Extract the (X, Y) coordinate from the center of the cell holding the provided text.  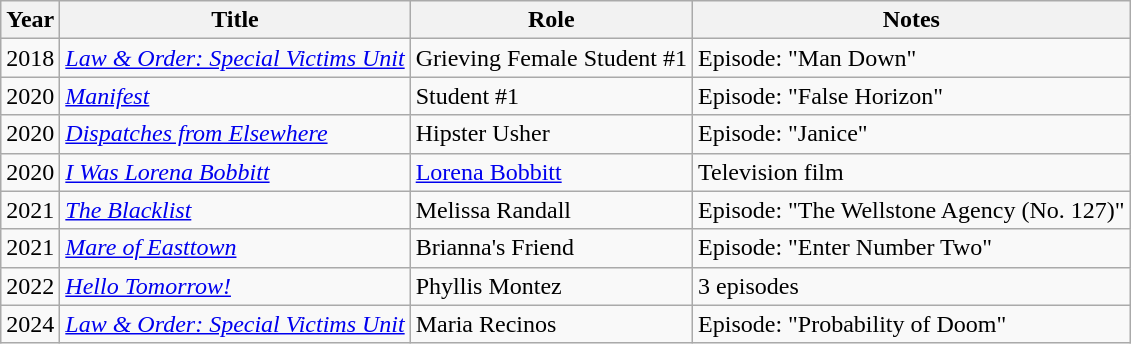
Brianna's Friend (551, 248)
2022 (30, 286)
Episode: "Janice" (912, 134)
The Blacklist (235, 210)
Dispatches from Elsewhere (235, 134)
I Was Lorena Bobbitt (235, 172)
Grieving Female Student #1 (551, 58)
Year (30, 20)
Episode: "False Horizon" (912, 96)
Hipster Usher (551, 134)
Episode: "Man Down" (912, 58)
Episode: "The Wellstone Agency (No. 127)" (912, 210)
Hello Tomorrow! (235, 286)
Phyllis Montez (551, 286)
Mare of Easttown (235, 248)
2018 (30, 58)
2024 (30, 324)
Notes (912, 20)
Melissa Randall (551, 210)
Episode: "Enter Number Two" (912, 248)
Student #1 (551, 96)
Television film (912, 172)
Title (235, 20)
3 episodes (912, 286)
Maria Recinos (551, 324)
Lorena Bobbitt (551, 172)
Episode: "Probability of Doom" (912, 324)
Manifest (235, 96)
Role (551, 20)
